Return [x, y] of the center of cell containing provided text 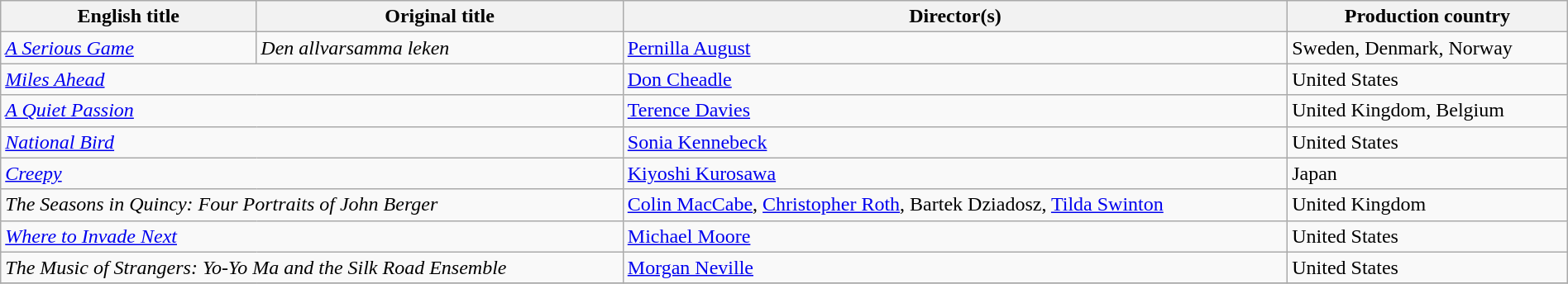
Sonia Kennebeck [954, 142]
Creepy [313, 173]
The Seasons in Quincy: Four Portraits of John Berger [313, 205]
Original title [440, 17]
Pernilla August [954, 48]
Japan [1427, 173]
Where to Invade Next [313, 236]
A Serious Game [129, 48]
Miles Ahead [313, 79]
The Music of Strangers: Yo-Yo Ma and the Silk Road Ensemble [313, 267]
Kiyoshi Kurosawa [954, 173]
A Quiet Passion [313, 111]
Den allvarsamma leken [440, 48]
United Kingdom, Belgium [1427, 111]
Director(s) [954, 17]
Sweden, Denmark, Norway [1427, 48]
Morgan Neville [954, 267]
English title [129, 17]
Don Cheadle [954, 79]
Production country [1427, 17]
Terence Davies [954, 111]
National Bird [313, 142]
Michael Moore [954, 236]
United Kingdom [1427, 205]
Colin MacCabe, Christopher Roth, Bartek Dziadosz, Tilda Swinton [954, 205]
